Pinpoint the cell where the given text exists, returning its [x, y] midpoint coordinate. 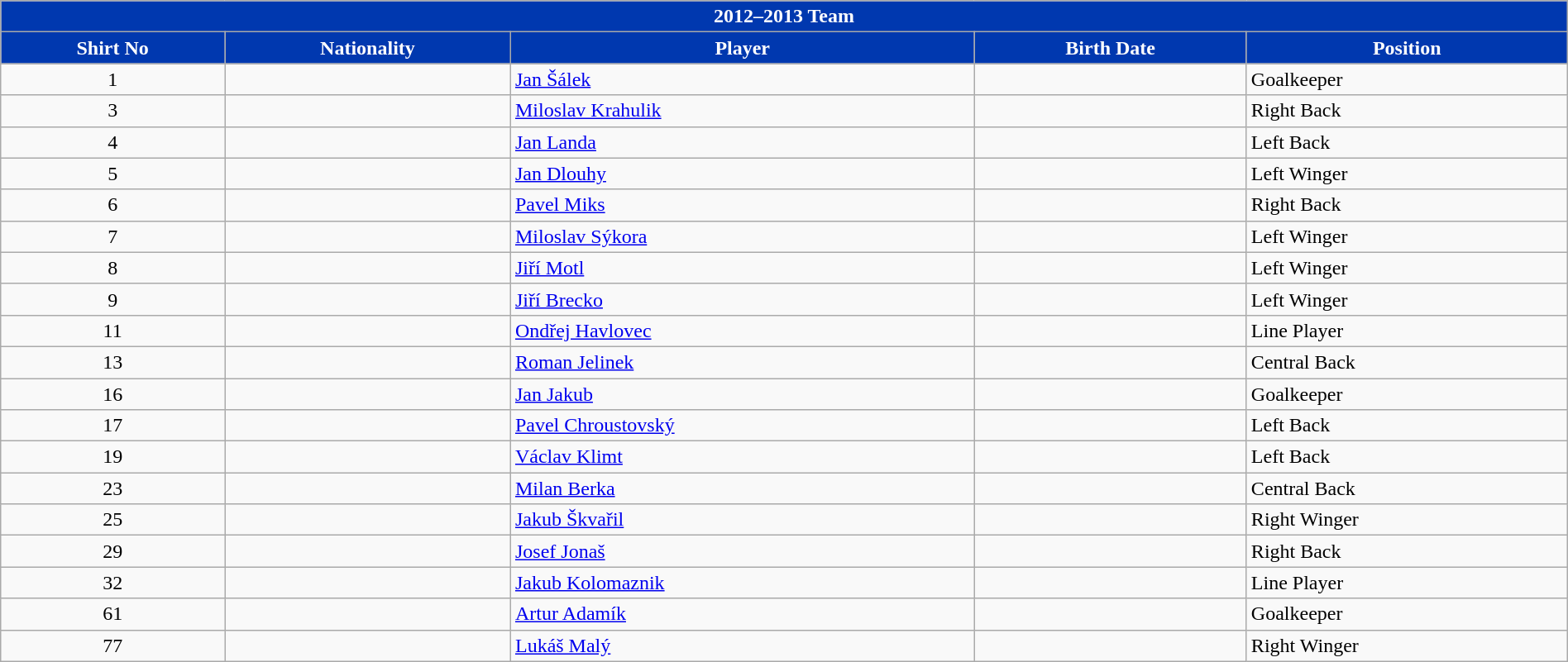
Position [1407, 48]
11 [112, 331]
Václav Klimt [743, 457]
4 [112, 142]
Ondřej Havlovec [743, 331]
Jan Dlouhy [743, 174]
Artur Adamík [743, 614]
Jakub Škvařil [743, 520]
Player [743, 48]
Lukáš Malý [743, 645]
Roman Jelinek [743, 362]
32 [112, 583]
29 [112, 551]
Jiří Brecko [743, 299]
77 [112, 645]
Jan Šálek [743, 79]
2012–2013 Team [784, 17]
Jan Jakub [743, 394]
Jan Landa [743, 142]
Shirt No [112, 48]
1 [112, 79]
16 [112, 394]
Miloslav Krahulik [743, 111]
5 [112, 174]
61 [112, 614]
9 [112, 299]
8 [112, 268]
6 [112, 205]
17 [112, 426]
13 [112, 362]
Birth Date [1110, 48]
3 [112, 111]
Miloslav Sýkora [743, 236]
Jakub Kolomaznik [743, 583]
7 [112, 236]
Pavel Miks [743, 205]
Josef Jonaš [743, 551]
23 [112, 488]
19 [112, 457]
Jiří Motl [743, 268]
Pavel Chroustovský [743, 426]
Milan Berka [743, 488]
25 [112, 520]
Nationality [368, 48]
